Output the [X, Y] coordinate of the center of the cell containing the given text.  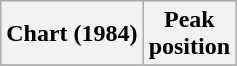
Peakposition [189, 34]
Chart (1984) [72, 34]
